Scan for the cell matching the given text and deliver its [x, y] coordinate at center. 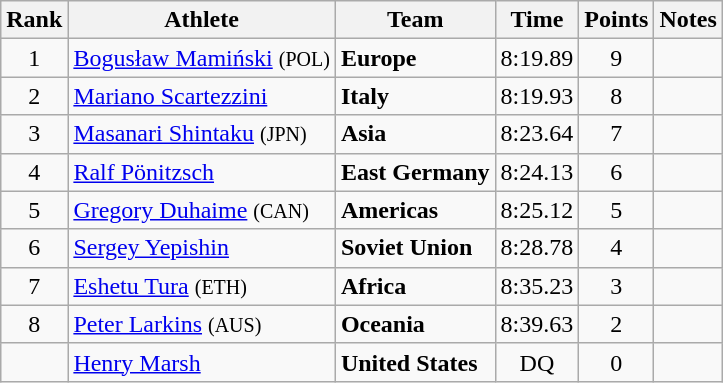
8:35.23 [537, 286]
8:39.63 [537, 324]
Bogusław Mamiński (POL) [202, 58]
8:28.78 [537, 248]
Africa [415, 286]
8:23.64 [537, 134]
Time [537, 20]
East Germany [415, 172]
United States [415, 362]
8:25.12 [537, 210]
Italy [415, 96]
Sergey Yepishin [202, 248]
Soviet Union [415, 248]
0 [616, 362]
Henry Marsh [202, 362]
Asia [415, 134]
Eshetu Tura (ETH) [202, 286]
Mariano Scartezzini [202, 96]
8:24.13 [537, 172]
DQ [537, 362]
Gregory Duhaime (CAN) [202, 210]
Notes [688, 20]
Oceania [415, 324]
Points [616, 20]
Peter Larkins (AUS) [202, 324]
8:19.89 [537, 58]
Europe [415, 58]
Americas [415, 210]
Masanari Shintaku (JPN) [202, 134]
1 [34, 58]
9 [616, 58]
8:19.93 [537, 96]
Rank [34, 20]
Ralf Pönitzsch [202, 172]
Athlete [202, 20]
Team [415, 20]
